Detect which cell encompasses the target text, then output its (x, y) center coordinate. 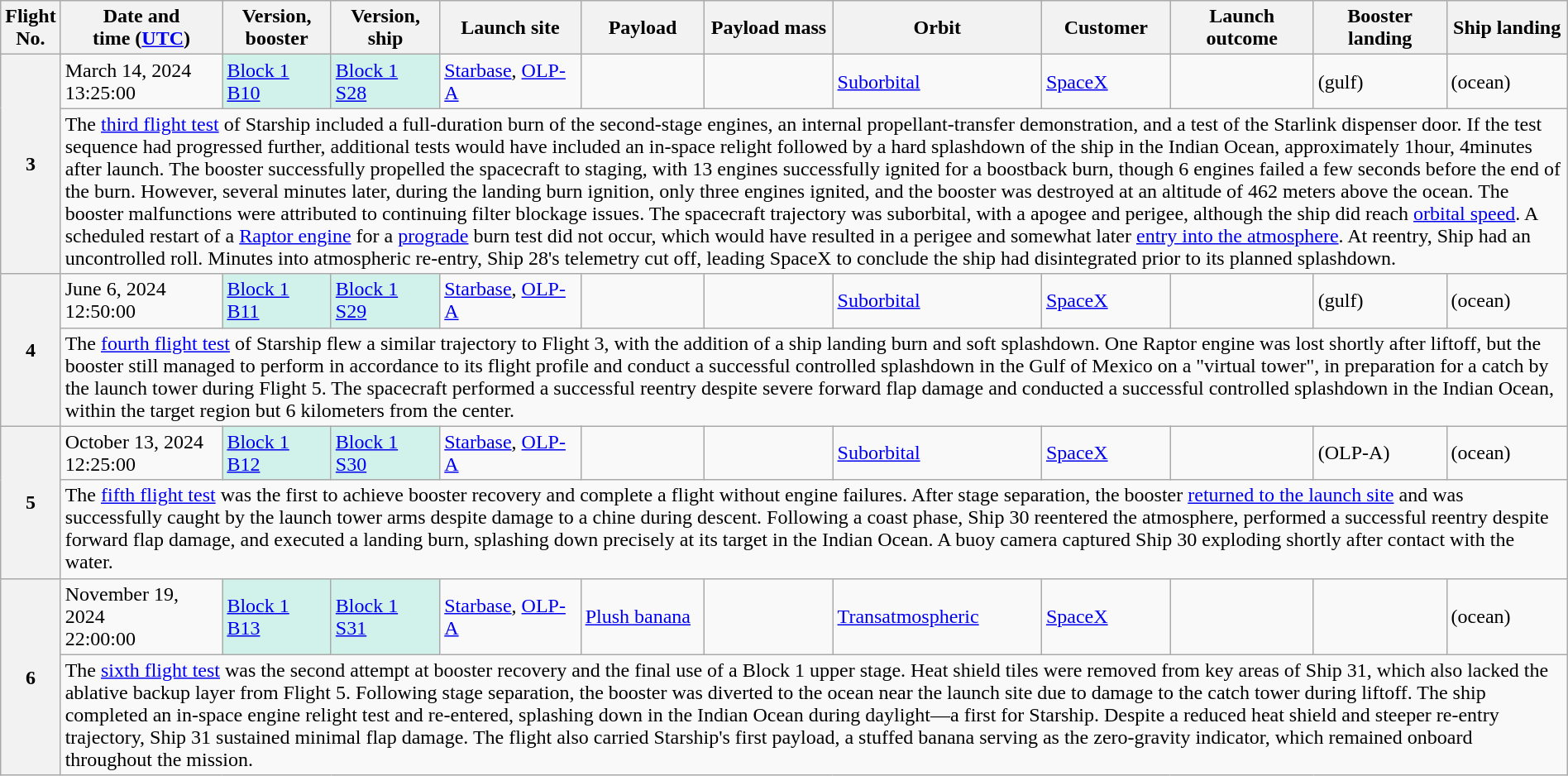
Payload mass (769, 28)
Launch site (510, 28)
June 6, 202412:50:00 (141, 301)
Block 1S28 (385, 81)
4 (31, 350)
Plush banana (643, 616)
Version,ship (385, 28)
5 (31, 502)
3 (31, 164)
Version,booster (276, 28)
Block 1B12 (276, 453)
Transatmospheric (937, 616)
Payload (643, 28)
Launch outcome (1242, 28)
Block 1B10 (276, 81)
Ship landing (1507, 28)
Customer (1106, 28)
Block 1B11 (276, 301)
6 (31, 677)
Orbit (937, 28)
March 14, 202413:25:00 (141, 81)
October 13, 202412:25:00 (141, 453)
Block 1S29 (385, 301)
Block 1S30 (385, 453)
(OLP-A) (1379, 453)
Date andtime (UTC) (141, 28)
Booster landing (1379, 28)
Block 1B13 (276, 616)
November 19, 202422:00:00 (141, 616)
Block 1S31 (385, 616)
FlightNo. (31, 28)
